Locate the cell with the specified text and output its (X, Y) center coordinate. 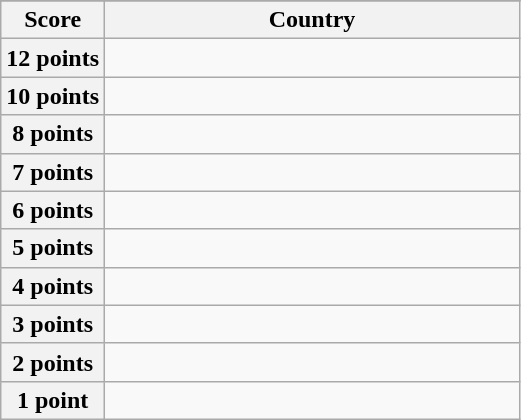
2 points (53, 362)
Score (53, 20)
5 points (53, 248)
Country (312, 20)
10 points (53, 96)
12 points (53, 58)
4 points (53, 286)
7 points (53, 172)
8 points (53, 134)
6 points (53, 210)
3 points (53, 324)
1 point (53, 400)
